Scan for the cell matching the given text and deliver its [X, Y] coordinate at center. 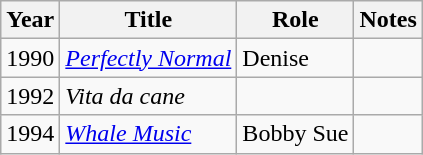
Whale Music [148, 134]
Vita da cane [148, 96]
Denise [296, 58]
1994 [30, 134]
Title [148, 20]
Role [296, 20]
1990 [30, 58]
1992 [30, 96]
Perfectly Normal [148, 58]
Year [30, 20]
Bobby Sue [296, 134]
Notes [388, 20]
